Provide the (x, y) coordinate of the cell's center where the given text is located.  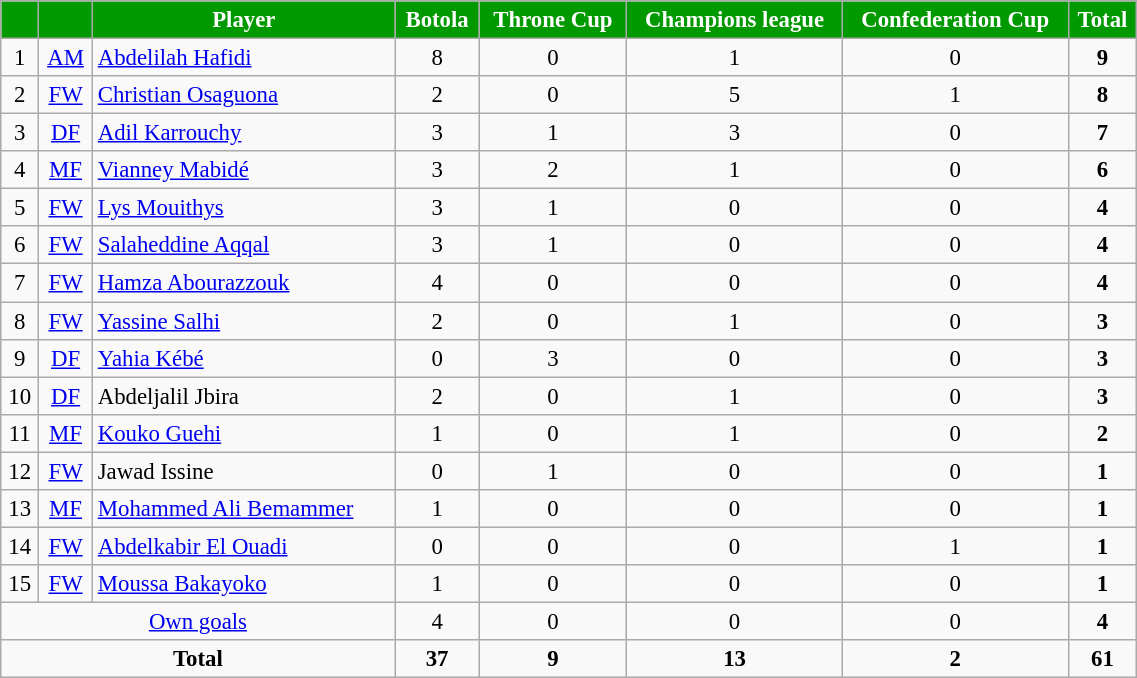
Botola (437, 20)
Confederation Cup (955, 20)
Lys Mouithys (244, 208)
Abdelilah Hafidi (244, 58)
61 (1102, 659)
Throne Cup (553, 20)
Yassine Salhi (244, 321)
Yahia Kébé (244, 358)
Kouko Guehi (244, 433)
10 (20, 396)
Champions league (735, 20)
Mohammed Ali Bemammer (244, 509)
Christian Osaguona (244, 95)
Player (244, 20)
Moussa Bakayoko (244, 584)
15 (20, 584)
AM (66, 58)
Jawad Issine (244, 471)
Adil Karrouchy (244, 133)
14 (20, 546)
Vianney Mabidé (244, 170)
11 (20, 433)
Own goals (198, 621)
Abdeljalil Jbira (244, 396)
37 (437, 659)
Salaheddine Aqqal (244, 245)
Abdelkabir El Ouadi (244, 546)
12 (20, 471)
Hamza Abourazzouk (244, 283)
